Provide the (x, y) coordinate of the cell's center where the given text is located.  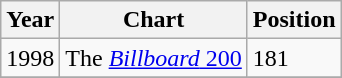
181 (294, 58)
Year (30, 20)
1998 (30, 58)
Position (294, 20)
Chart (154, 20)
The Billboard 200 (154, 58)
